Find where the given text appears and provide that cell's center as [X, Y] coordinate. 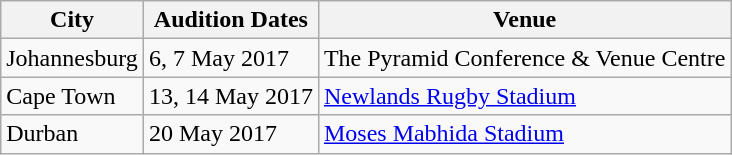
City [72, 20]
Venue [524, 20]
Newlands Rugby Stadium [524, 96]
20 May 2017 [230, 134]
The Pyramid Conference & Venue Centre [524, 58]
13, 14 May 2017 [230, 96]
6, 7 May 2017 [230, 58]
Durban [72, 134]
Cape Town [72, 96]
Audition Dates [230, 20]
Moses Mabhida Stadium [524, 134]
Johannesburg [72, 58]
